For the text-containing cell, return its midpoint in [X, Y] coordinate format. 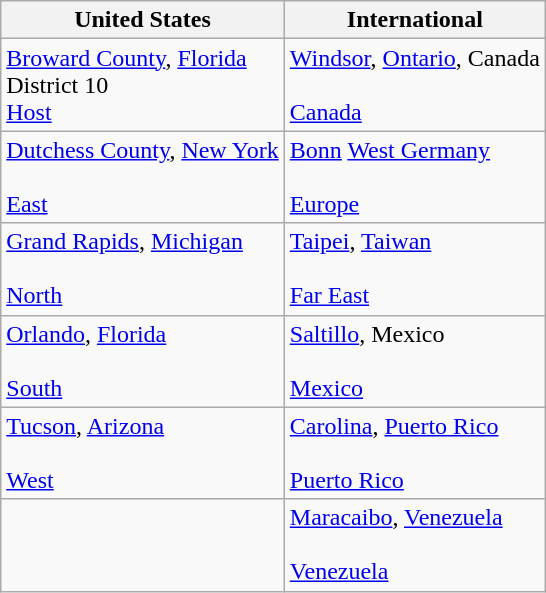
Windsor, Ontario, CanadaCanada [414, 85]
Grand Rapids, MichiganNorth [143, 269]
Tucson, ArizonaWest [143, 453]
Maracaibo, Venezuela Venezuela [414, 545]
International [414, 20]
United States [143, 20]
Taipei, TaiwanFar East [414, 269]
Bonn West GermanyEurope [414, 177]
Dutchess County, New YorkEast [143, 177]
Orlando, FloridaSouth [143, 361]
Broward County, FloridaDistrict 10Host [143, 85]
Carolina, Puerto Rico Puerto Rico [414, 453]
Saltillo, Mexico Mexico [414, 361]
